Extract the [X, Y] coordinate from the center of the cell holding the provided text.  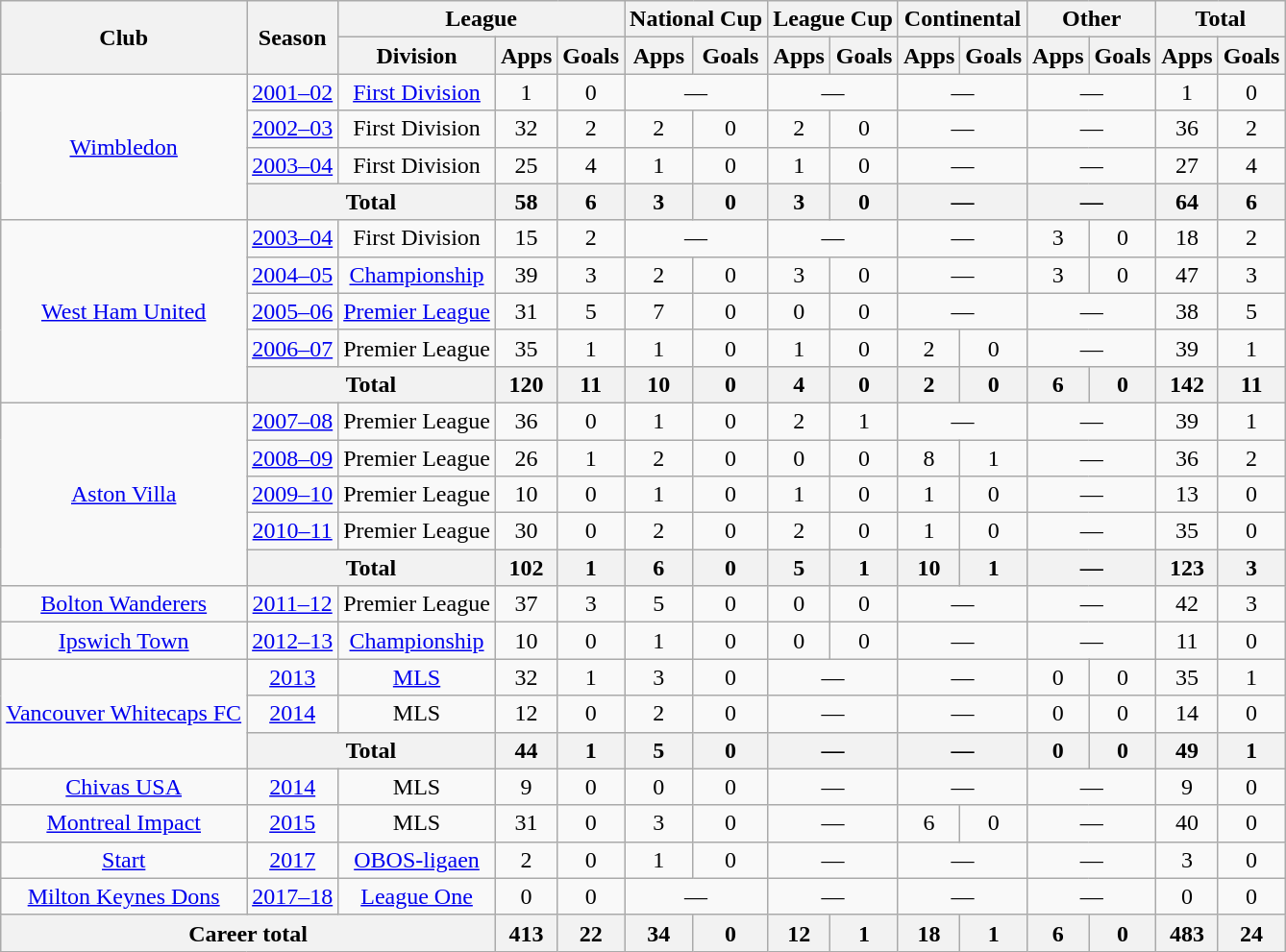
2010–11 [292, 531]
Chivas USA [124, 787]
Season [292, 37]
League Cup [833, 19]
Career total [248, 933]
2017–18 [292, 896]
2004–05 [292, 275]
42 [1187, 604]
2002–03 [292, 129]
58 [526, 202]
102 [526, 568]
44 [526, 750]
49 [1187, 750]
24 [1251, 933]
2011–12 [292, 604]
National Cup [696, 19]
14 [1187, 714]
2013 [292, 677]
64 [1187, 202]
Ipswich Town [124, 641]
2012–13 [292, 641]
40 [1187, 823]
2006–07 [292, 348]
Milton Keynes Dons [124, 896]
2017 [292, 860]
Bolton Wanderers [124, 604]
30 [526, 531]
Start [124, 860]
Club [124, 37]
7 [659, 311]
2007–08 [292, 421]
West Ham United [124, 311]
142 [1187, 384]
15 [526, 238]
OBOS-ligaen [417, 860]
Continental [962, 19]
League One [417, 896]
26 [526, 458]
2008–09 [292, 458]
25 [526, 165]
Other [1092, 19]
2001–02 [292, 92]
483 [1187, 933]
13 [1187, 495]
Montreal Impact [124, 823]
123 [1187, 568]
League [482, 19]
27 [1187, 165]
47 [1187, 275]
Division [417, 56]
8 [928, 458]
22 [591, 933]
Aston Villa [124, 494]
34 [659, 933]
Vancouver Whitecaps FC [124, 714]
120 [526, 384]
2015 [292, 823]
2009–10 [292, 495]
38 [1187, 311]
Wimbledon [124, 147]
2005–06 [292, 311]
37 [526, 604]
413 [526, 933]
